For the text-containing cell, return its midpoint in [X, Y] coordinate format. 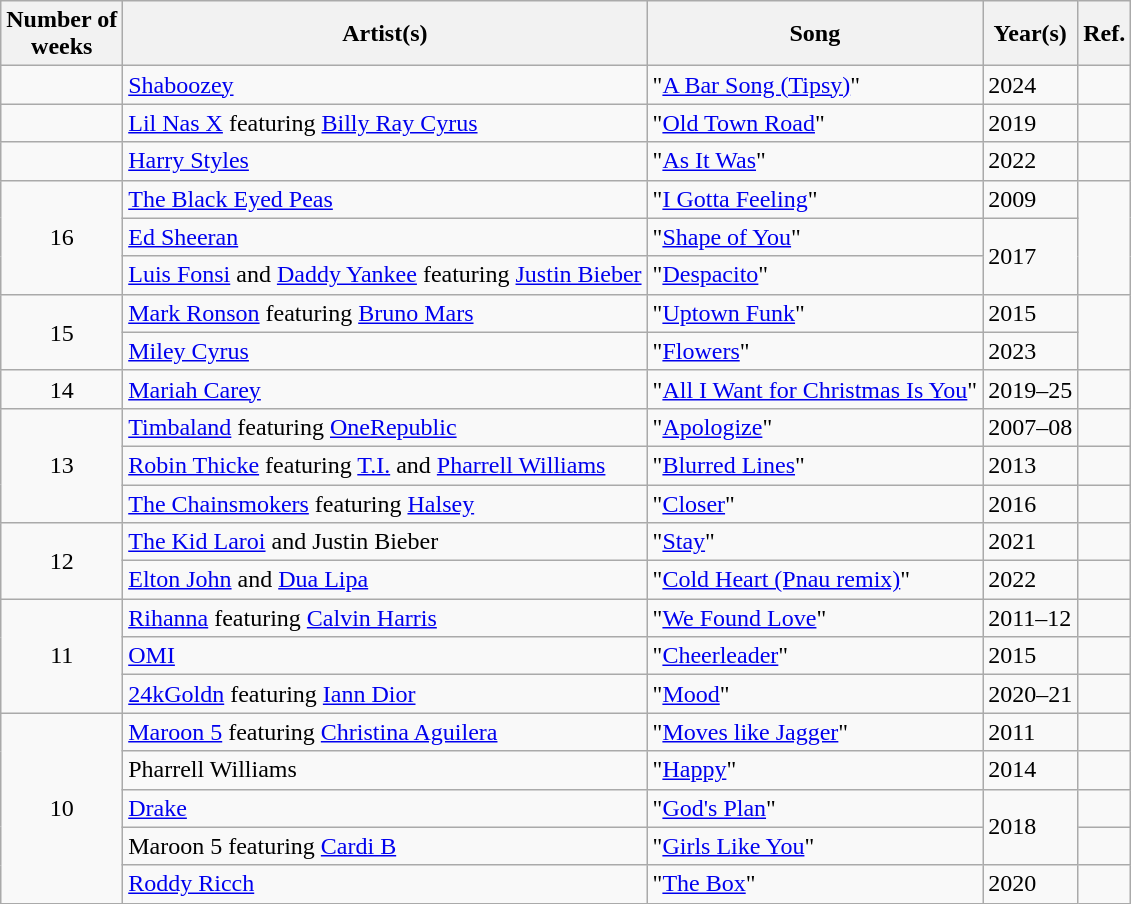
"We Found Love" [815, 618]
"Cold Heart (Pnau remix)" [815, 580]
10 [62, 808]
15 [62, 332]
13 [62, 465]
Luis Fonsi and Daddy Yankee featuring Justin Bieber [385, 275]
Mariah Carey [385, 389]
Rihanna featuring Calvin Harris [385, 618]
"All I Want for Christmas Is You" [815, 389]
"Girls Like You" [815, 846]
2020–21 [1030, 694]
2013 [1030, 465]
"Mood" [815, 694]
"A Bar Song (Tipsy)" [815, 85]
The Kid Laroi and Justin Bieber [385, 542]
Harry Styles [385, 161]
2024 [1030, 85]
"Flowers" [815, 351]
Maroon 5 featuring Cardi B [385, 846]
Lil Nas X featuring Billy Ray Cyrus [385, 123]
Song [815, 34]
2019 [1030, 123]
Mark Ronson featuring Bruno Mars [385, 313]
2016 [1030, 503]
Roddy Ricch [385, 884]
"God's Plan" [815, 808]
2011 [1030, 732]
"Moves like Jagger" [815, 732]
Timbaland featuring OneRepublic [385, 427]
2019–25 [1030, 389]
"Blurred Lines" [815, 465]
Drake [385, 808]
"I Gotta Feeling" [815, 199]
2023 [1030, 351]
2009 [1030, 199]
OMI [385, 656]
The Chainsmokers featuring Halsey [385, 503]
The Black Eyed Peas [385, 199]
Ref. [1104, 34]
"Shape of You" [815, 237]
Year(s) [1030, 34]
16 [62, 237]
Miley Cyrus [385, 351]
"The Box" [815, 884]
Number of weeks [62, 34]
Ed Sheeran [385, 237]
"Happy" [815, 770]
Maroon 5 featuring Christina Aguilera [385, 732]
"Apologize" [815, 427]
24kGoldn featuring Iann Dior [385, 694]
Pharrell Williams [385, 770]
14 [62, 389]
"As It Was" [815, 161]
Elton John and Dua Lipa [385, 580]
"Old Town Road" [815, 123]
2007–08 [1030, 427]
2011–12 [1030, 618]
Robin Thicke featuring T.I. and Pharrell Williams [385, 465]
"Stay" [815, 542]
Shaboozey [385, 85]
2020 [1030, 884]
2021 [1030, 542]
"Cheerleader" [815, 656]
Artist(s) [385, 34]
"Uptown Funk" [815, 313]
2018 [1030, 827]
2014 [1030, 770]
12 [62, 561]
"Despacito" [815, 275]
11 [62, 656]
"Closer" [815, 503]
2017 [1030, 256]
